Detect which cell encompasses the target text, then output its [X, Y] center coordinate. 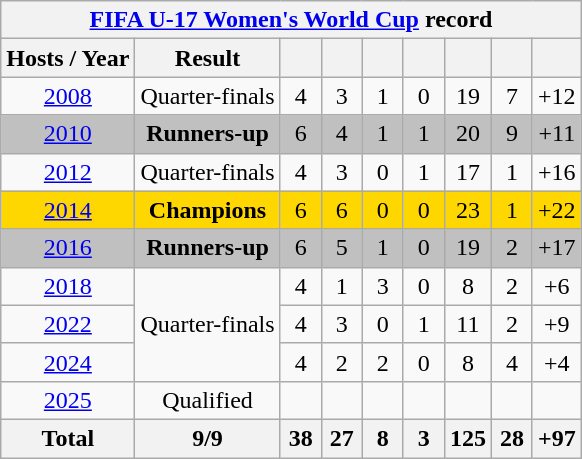
2014 [68, 210]
2010 [68, 134]
27 [342, 438]
125 [468, 438]
2016 [68, 248]
7 [512, 96]
+9 [556, 324]
2024 [68, 362]
Qualified [208, 400]
9 [512, 134]
2018 [68, 286]
Hosts / Year [68, 58]
2012 [68, 172]
FIFA U-17 Women's World Cup record [291, 20]
Result [208, 58]
28 [512, 438]
+22 [556, 210]
2022 [68, 324]
2008 [68, 96]
5 [342, 248]
+12 [556, 96]
+11 [556, 134]
38 [300, 438]
23 [468, 210]
20 [468, 134]
+6 [556, 286]
+97 [556, 438]
Champions [208, 210]
+17 [556, 248]
9/9 [208, 438]
2025 [68, 400]
+4 [556, 362]
17 [468, 172]
+16 [556, 172]
Total [68, 438]
11 [468, 324]
